Output the [X, Y] coordinate of the center of the cell containing the given text.  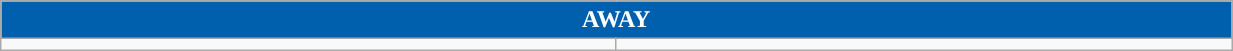
AWAY [616, 20]
